Pinpoint the cell where the given text exists, returning its (X, Y) midpoint coordinate. 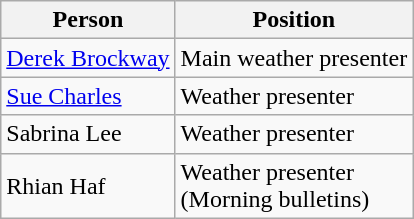
Derek Brockway (88, 58)
Sabrina Lee (88, 134)
Rhian Haf (88, 186)
Position (294, 20)
Sue Charles (88, 96)
Person (88, 20)
Main weather presenter (294, 58)
Weather presenter(Morning bulletins) (294, 186)
